Pinpoint the cell where the given text exists, returning its [x, y] midpoint coordinate. 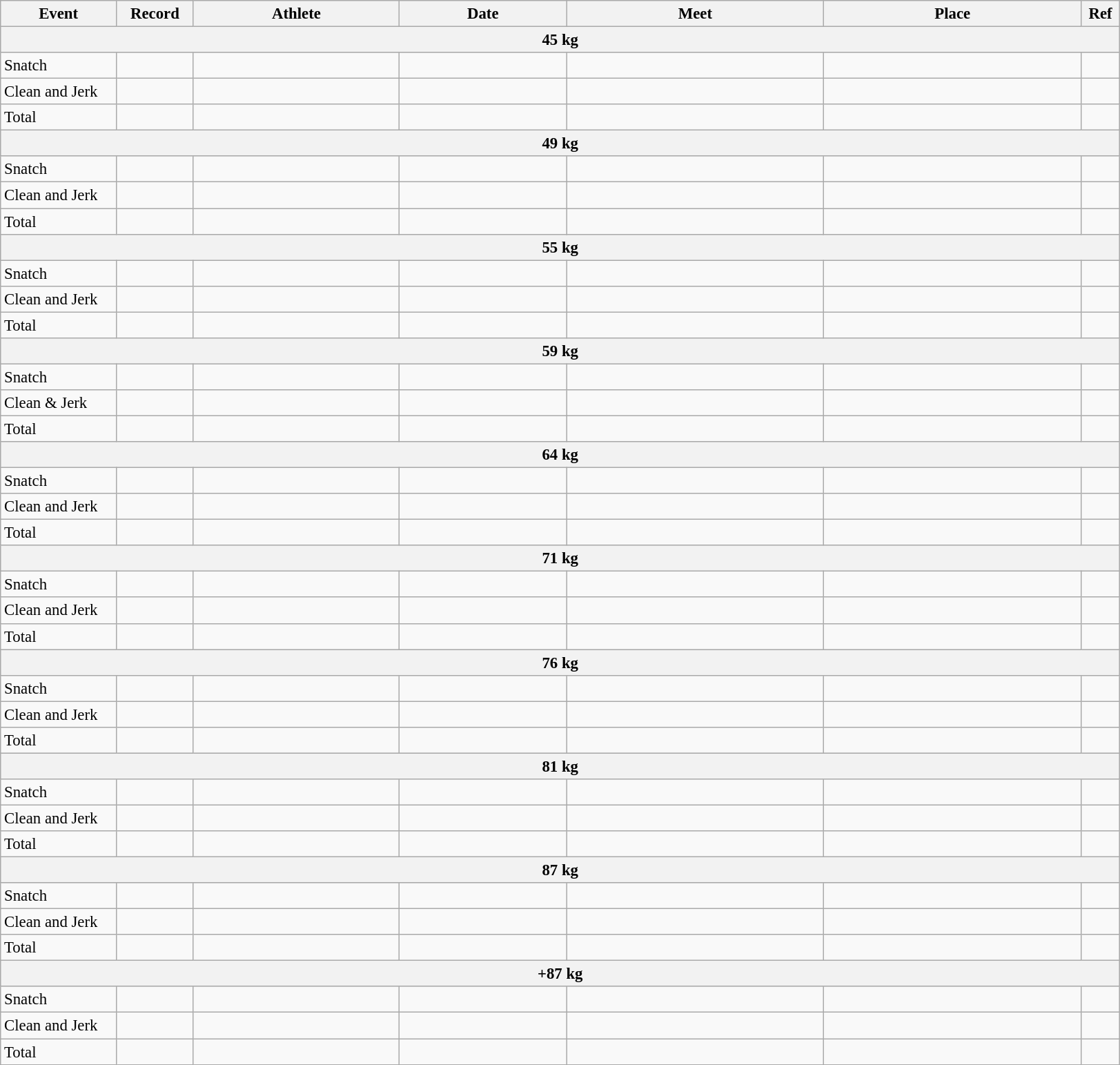
81 kg [560, 766]
71 kg [560, 558]
76 kg [560, 663]
64 kg [560, 455]
Clean & Jerk [59, 403]
59 kg [560, 351]
Event [59, 14]
Place [952, 14]
Ref [1101, 14]
87 kg [560, 870]
+87 kg [560, 974]
Athlete [296, 14]
49 kg [560, 144]
Record [155, 14]
45 kg [560, 40]
55 kg [560, 247]
Date [483, 14]
Meet [696, 14]
